Identify which cell holds the provided text, then report its [x, y] central coordinate. 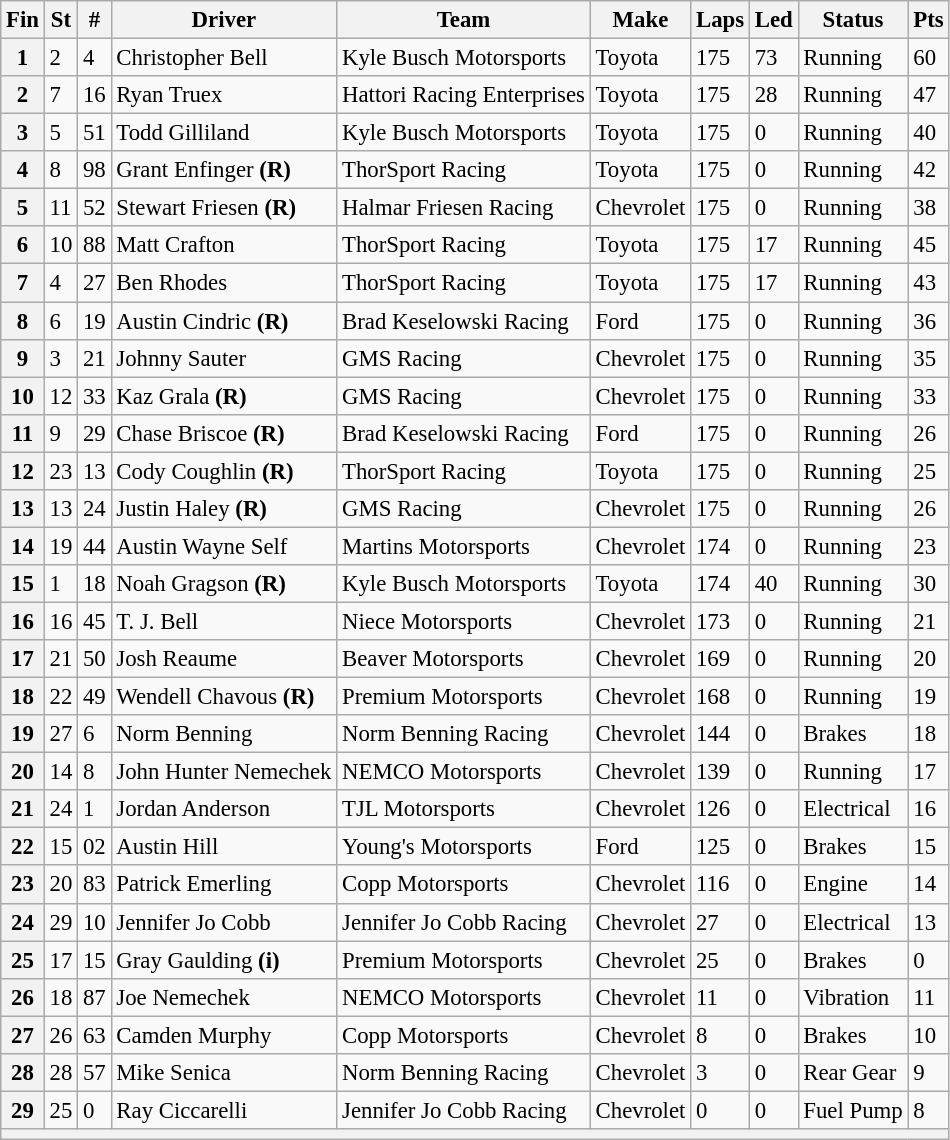
38 [928, 208]
169 [720, 659]
47 [928, 95]
Fuel Pump [853, 1110]
Patrick Emerling [224, 885]
36 [928, 321]
John Hunter Nemechek [224, 772]
35 [928, 358]
Matt Crafton [224, 245]
168 [720, 697]
60 [928, 58]
Driver [224, 20]
Young's Motorsports [464, 847]
Camden Murphy [224, 1035]
87 [94, 997]
Kaz Grala (R) [224, 396]
Ben Rhodes [224, 283]
Gray Gaulding (i) [224, 960]
Engine [853, 885]
Mike Senica [224, 1073]
Christopher Bell [224, 58]
Chase Briscoe (R) [224, 433]
Johnny Sauter [224, 358]
Martins Motorsports [464, 546]
52 [94, 208]
Jennifer Jo Cobb [224, 922]
125 [720, 847]
44 [94, 546]
Rear Gear [853, 1073]
Ray Ciccarelli [224, 1110]
51 [94, 133]
Josh Reaume [224, 659]
Make [640, 20]
Stewart Friesen (R) [224, 208]
Vibration [853, 997]
30 [928, 584]
Niece Motorsports [464, 621]
116 [720, 885]
73 [774, 58]
TJL Motorsports [464, 809]
Austin Hill [224, 847]
173 [720, 621]
Wendell Chavous (R) [224, 697]
# [94, 20]
Joe Nemechek [224, 997]
Team [464, 20]
Noah Gragson (R) [224, 584]
Justin Haley (R) [224, 509]
Beaver Motorsports [464, 659]
St [60, 20]
Pts [928, 20]
Status [853, 20]
42 [928, 170]
Fin [23, 20]
144 [720, 734]
Todd Gilliland [224, 133]
Hattori Racing Enterprises [464, 95]
02 [94, 847]
Austin Wayne Self [224, 546]
83 [94, 885]
50 [94, 659]
Halmar Friesen Racing [464, 208]
Cody Coughlin (R) [224, 471]
126 [720, 809]
Ryan Truex [224, 95]
Laps [720, 20]
43 [928, 283]
Austin Cindric (R) [224, 321]
57 [94, 1073]
Jordan Anderson [224, 809]
Grant Enfinger (R) [224, 170]
98 [94, 170]
63 [94, 1035]
139 [720, 772]
49 [94, 697]
Norm Benning [224, 734]
88 [94, 245]
Led [774, 20]
T. J. Bell [224, 621]
